Provide the [X, Y] coordinate of the cell's center where the given text is located.  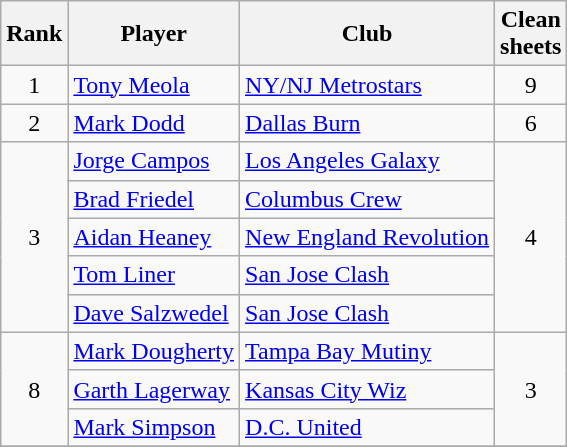
Player [154, 34]
4 [531, 237]
Garth Lagerway [154, 389]
Cleansheets [531, 34]
D.C. United [368, 427]
Dallas Burn [368, 123]
Mark Dougherty [154, 351]
1 [34, 85]
Mark Simpson [154, 427]
Mark Dodd [154, 123]
Dave Salzwedel [154, 313]
Club [368, 34]
Tony Meola [154, 85]
2 [34, 123]
Rank [34, 34]
Los Angeles Galaxy [368, 161]
Tampa Bay Mutiny [368, 351]
9 [531, 85]
New England Revolution [368, 237]
Columbus Crew [368, 199]
Tom Liner [154, 275]
Brad Friedel [154, 199]
6 [531, 123]
Kansas City Wiz [368, 389]
Jorge Campos [154, 161]
Aidan Heaney [154, 237]
NY/NJ Metrostars [368, 85]
8 [34, 389]
